Detect which cell encompasses the target text, then output its [x, y] center coordinate. 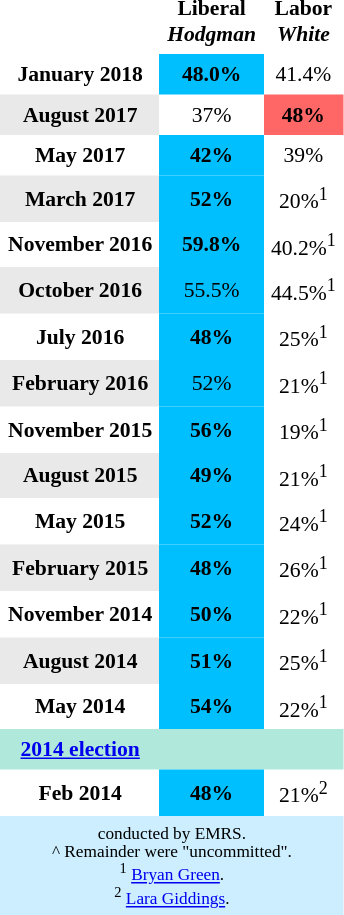
May 2015 [80, 521]
May 2014 [80, 706]
2014 election [80, 749]
51% [212, 660]
54% [212, 706]
49% [212, 475]
42% [212, 155]
40.2%1 [303, 244]
November 2016 [80, 244]
March 2017 [80, 198]
26%1 [303, 568]
February 2015 [80, 568]
19%1 [303, 429]
56% [212, 429]
November 2015 [80, 429]
August 2015 [80, 475]
July 2016 [80, 337]
24%1 [303, 521]
21%2 [303, 793]
Feb 2014 [80, 793]
January 2018 [80, 74]
conducted by EMRS.^ Remainder were "uncommitted".1 Bryan Green.2 Lara Giddings. [172, 865]
48.0% [212, 74]
50% [212, 614]
August 2014 [80, 660]
55.5% [212, 291]
41.4% [303, 74]
37% [212, 114]
39% [303, 155]
20%1 [303, 198]
May 2017 [80, 155]
November 2014 [80, 614]
44.5%1 [303, 291]
October 2016 [80, 291]
February 2016 [80, 383]
August 2017 [80, 114]
59.8% [212, 244]
